Determine the (X, Y) coordinate at the center of the cell enclosing the given text.  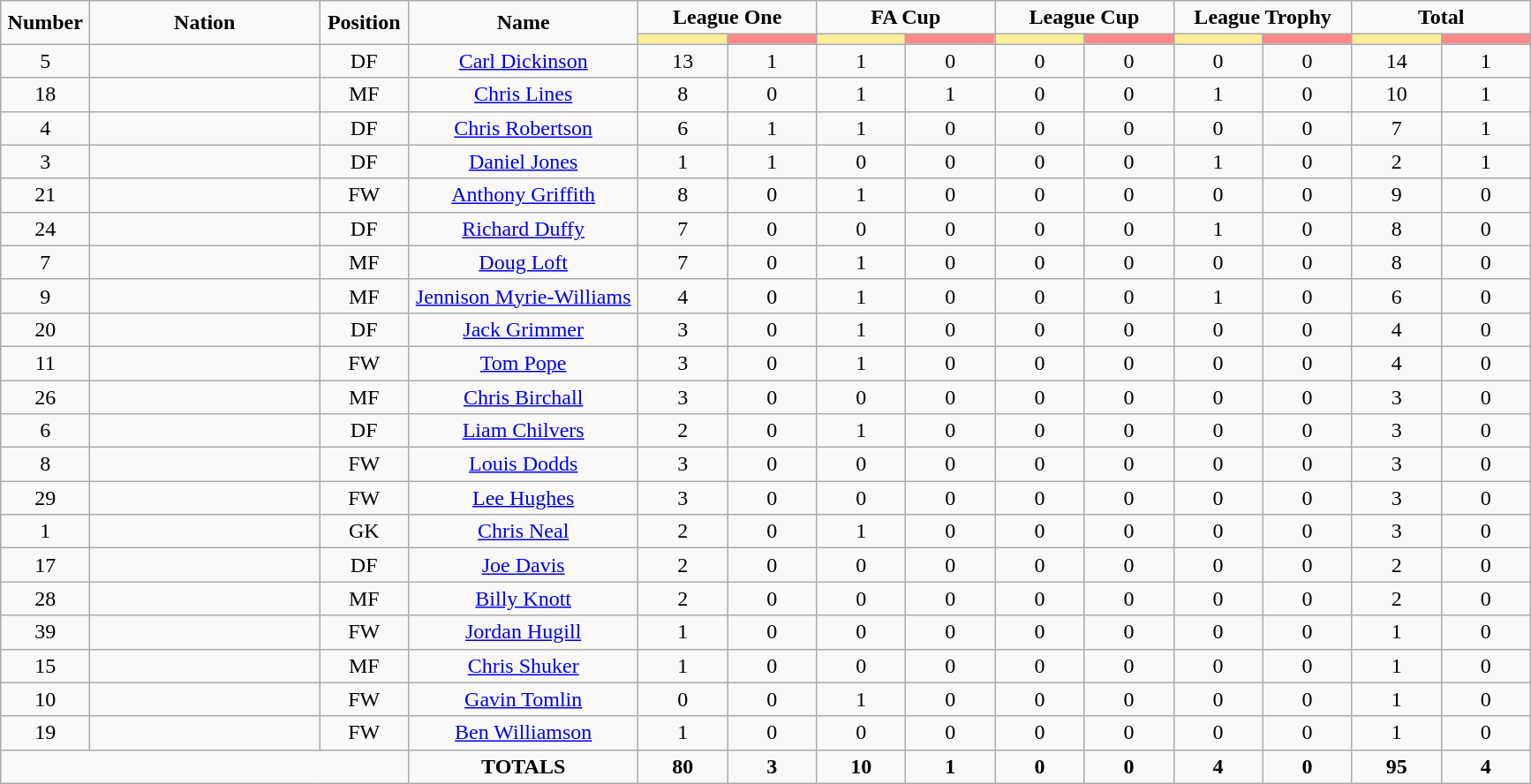
11 (46, 363)
Jennison Myrie-Williams (524, 296)
FA Cup (906, 18)
Chris Lines (524, 94)
21 (46, 195)
Billy Knott (524, 599)
18 (46, 94)
Richard Duffy (524, 229)
GK (364, 531)
Jordan Hugill (524, 632)
Position (364, 23)
League One (728, 18)
Daniel Jones (524, 162)
Liam Chilvers (524, 431)
League Trophy (1263, 18)
Tom Pope (524, 363)
Number (46, 23)
Carl Dickinson (524, 61)
Jack Grimmer (524, 329)
15 (46, 666)
Name (524, 23)
28 (46, 599)
Lee Hughes (524, 498)
Chris Neal (524, 531)
80 (683, 766)
26 (46, 396)
14 (1397, 61)
League Cup (1084, 18)
Nation (205, 23)
19 (46, 733)
20 (46, 329)
Gavin Tomlin (524, 699)
Doug Loft (524, 262)
Anthony Griffith (524, 195)
13 (683, 61)
TOTALS (524, 766)
95 (1397, 766)
Ben Williamson (524, 733)
Chris Birchall (524, 396)
Chris Shuker (524, 666)
29 (46, 498)
24 (46, 229)
Louis Dodds (524, 464)
17 (46, 565)
5 (46, 61)
Total (1441, 18)
Joe Davis (524, 565)
39 (46, 632)
Chris Robertson (524, 128)
